Determine the (x, y) coordinate at the center of the cell enclosing the given text.  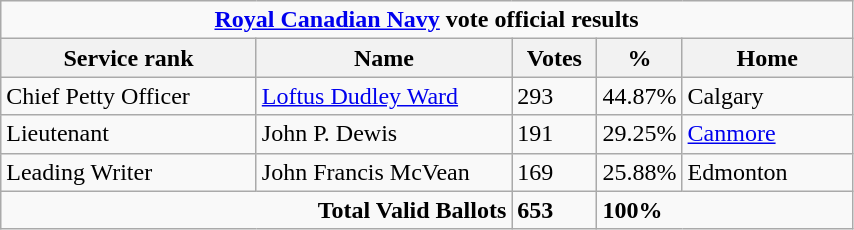
Royal Canadian Navy vote official results (427, 20)
Total Valid Ballots (256, 210)
653 (554, 210)
% (640, 58)
Name (384, 58)
Canmore (767, 134)
Edmonton (767, 172)
Leading Writer (129, 172)
293 (554, 96)
191 (554, 134)
25.88% (640, 172)
Loftus Dudley Ward (384, 96)
Chief Petty Officer (129, 96)
Calgary (767, 96)
169 (554, 172)
Votes (554, 58)
100% (725, 210)
Service rank (129, 58)
Home (767, 58)
29.25% (640, 134)
John Francis McVean (384, 172)
44.87% (640, 96)
John P. Dewis (384, 134)
Lieutenant (129, 134)
